Search for the cell housing the specified text and yield its (X, Y) center coordinate. 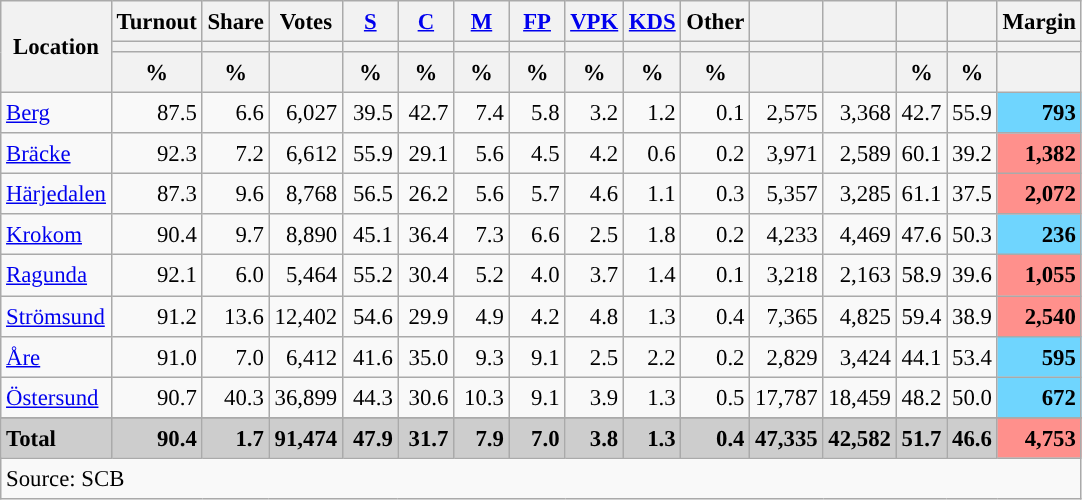
Margin (1039, 22)
58.9 (921, 276)
61.1 (921, 194)
12,402 (306, 316)
6.0 (236, 276)
10.3 (482, 398)
7.2 (236, 154)
Turnout (156, 22)
9.3 (482, 356)
46.6 (972, 438)
9.6 (236, 194)
2,072 (1039, 194)
50.3 (972, 234)
Åre (56, 356)
2,589 (860, 154)
5.7 (537, 194)
6,412 (306, 356)
3,424 (860, 356)
91.0 (156, 356)
7.3 (482, 234)
26.2 (426, 194)
55.2 (370, 276)
51.7 (921, 438)
KDS (652, 22)
Share (236, 22)
Source: SCB (541, 478)
8,768 (306, 194)
17,787 (786, 398)
2,829 (786, 356)
59.4 (921, 316)
47.9 (370, 438)
13.6 (236, 316)
236 (1039, 234)
Total (56, 438)
56.5 (370, 194)
90.7 (156, 398)
8,890 (306, 234)
40.3 (236, 398)
M (482, 22)
S (370, 22)
4,753 (1039, 438)
4.6 (594, 194)
60.1 (921, 154)
2.2 (652, 356)
45.1 (370, 234)
3,218 (786, 276)
54.6 (370, 316)
36.4 (426, 234)
595 (1039, 356)
672 (1039, 398)
30.4 (426, 276)
3,285 (860, 194)
Berg (56, 114)
4,233 (786, 234)
5,357 (786, 194)
44.3 (370, 398)
29.9 (426, 316)
2,540 (1039, 316)
4.0 (537, 276)
7,365 (786, 316)
5,464 (306, 276)
1,055 (1039, 276)
1.1 (652, 194)
41.6 (370, 356)
Krokom (56, 234)
29.1 (426, 154)
44.1 (921, 356)
3.8 (594, 438)
6,027 (306, 114)
FP (537, 22)
50.0 (972, 398)
18,459 (860, 398)
39.2 (972, 154)
31.7 (426, 438)
91.2 (156, 316)
37.5 (972, 194)
793 (1039, 114)
38.9 (972, 316)
3,971 (786, 154)
1,382 (1039, 154)
1.8 (652, 234)
92.3 (156, 154)
Votes (306, 22)
47,335 (786, 438)
Bräcke (56, 154)
5.8 (537, 114)
1.4 (652, 276)
1.7 (236, 438)
3.2 (594, 114)
0.6 (652, 154)
91,474 (306, 438)
4.9 (482, 316)
1.2 (652, 114)
53.4 (972, 356)
Ragunda (56, 276)
30.6 (426, 398)
0.5 (716, 398)
4,469 (860, 234)
92.1 (156, 276)
35.0 (426, 356)
36,899 (306, 398)
C (426, 22)
87.5 (156, 114)
47.6 (921, 234)
4,825 (860, 316)
3.9 (594, 398)
4.5 (537, 154)
Location (56, 47)
39.6 (972, 276)
Other (716, 22)
7.4 (482, 114)
4.8 (594, 316)
Strömsund (56, 316)
3.7 (594, 276)
7.9 (482, 438)
2,575 (786, 114)
2,163 (860, 276)
Härjedalen (56, 194)
5.2 (482, 276)
87.3 (156, 194)
3,368 (860, 114)
VPK (594, 22)
Östersund (56, 398)
48.2 (921, 398)
42,582 (860, 438)
9.7 (236, 234)
6,612 (306, 154)
0.3 (716, 194)
39.5 (370, 114)
